Determine the (X, Y) coordinate at the center of the cell enclosing the given text.  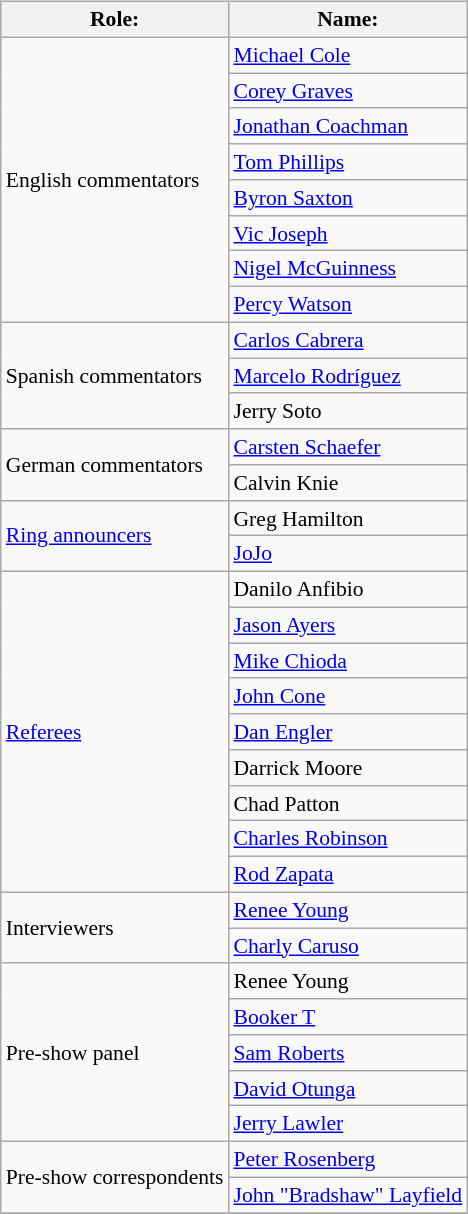
Ring announcers (115, 536)
Spanish commentators (115, 376)
Sam Roberts (348, 1053)
Calvin Knie (348, 483)
Danilo Anfibio (348, 590)
Nigel McGuinness (348, 269)
Charly Caruso (348, 946)
Jerry Lawler (348, 1124)
Percy Watson (348, 305)
Referees (115, 732)
Pre-show panel (115, 1052)
Vic Joseph (348, 233)
Name: (348, 20)
Corey Graves (348, 91)
Jonathan Coachman (348, 126)
Michael Cole (348, 55)
Role: (115, 20)
Marcelo Rodríguez (348, 376)
Pre-show correspondents (115, 1178)
John "Bradshaw" Layfield (348, 1195)
Jerry Soto (348, 411)
JoJo (348, 554)
Booker T (348, 1017)
Interviewers (115, 928)
Tom Phillips (348, 162)
Carsten Schaefer (348, 447)
Byron Saxton (348, 198)
Mike Chioda (348, 661)
Jason Ayers (348, 625)
Darrick Moore (348, 768)
Greg Hamilton (348, 518)
English commentators (115, 180)
Charles Robinson (348, 839)
Rod Zapata (348, 875)
Dan Engler (348, 732)
German commentators (115, 464)
John Cone (348, 696)
David Otunga (348, 1088)
Chad Patton (348, 803)
Peter Rosenberg (348, 1160)
Carlos Cabrera (348, 340)
